Find where the given text appears and provide that cell's center as (X, Y) coordinate. 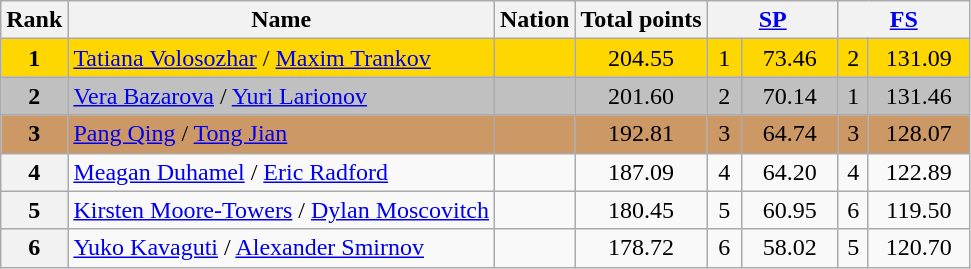
131.09 (918, 58)
FS (904, 20)
122.89 (918, 172)
178.72 (641, 248)
Vera Bazarova / Yuri Larionov (282, 96)
192.81 (641, 134)
Nation (535, 20)
119.50 (918, 210)
204.55 (641, 58)
Rank (34, 20)
73.46 (790, 58)
Kirsten Moore-Towers / Dylan Moscovitch (282, 210)
Yuko Kavaguti / Alexander Smirnov (282, 248)
180.45 (641, 210)
Tatiana Volosozhar / Maxim Trankov (282, 58)
Meagan Duhamel / Eric Radford (282, 172)
70.14 (790, 96)
Pang Qing / Tong Jian (282, 134)
64.20 (790, 172)
SP (772, 20)
128.07 (918, 134)
131.46 (918, 96)
58.02 (790, 248)
120.70 (918, 248)
187.09 (641, 172)
64.74 (790, 134)
201.60 (641, 96)
Total points (641, 20)
60.95 (790, 210)
Name (282, 20)
